Detect which cell encompasses the target text, then output its (x, y) center coordinate. 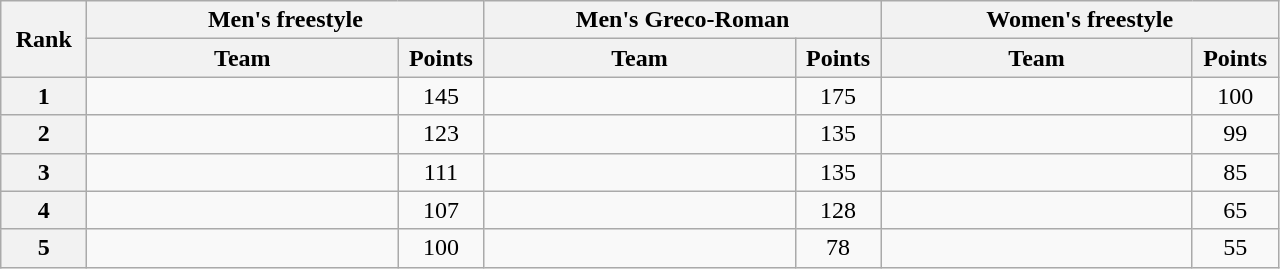
1 (44, 96)
111 (441, 172)
85 (1235, 172)
4 (44, 210)
Men's freestyle (286, 20)
5 (44, 248)
Rank (44, 39)
145 (441, 96)
Women's freestyle (1080, 20)
99 (1235, 134)
175 (838, 96)
107 (441, 210)
128 (838, 210)
65 (1235, 210)
55 (1235, 248)
78 (838, 248)
123 (441, 134)
2 (44, 134)
3 (44, 172)
Men's Greco-Roman (682, 20)
